Return (x, y) of the center of cell containing provided text 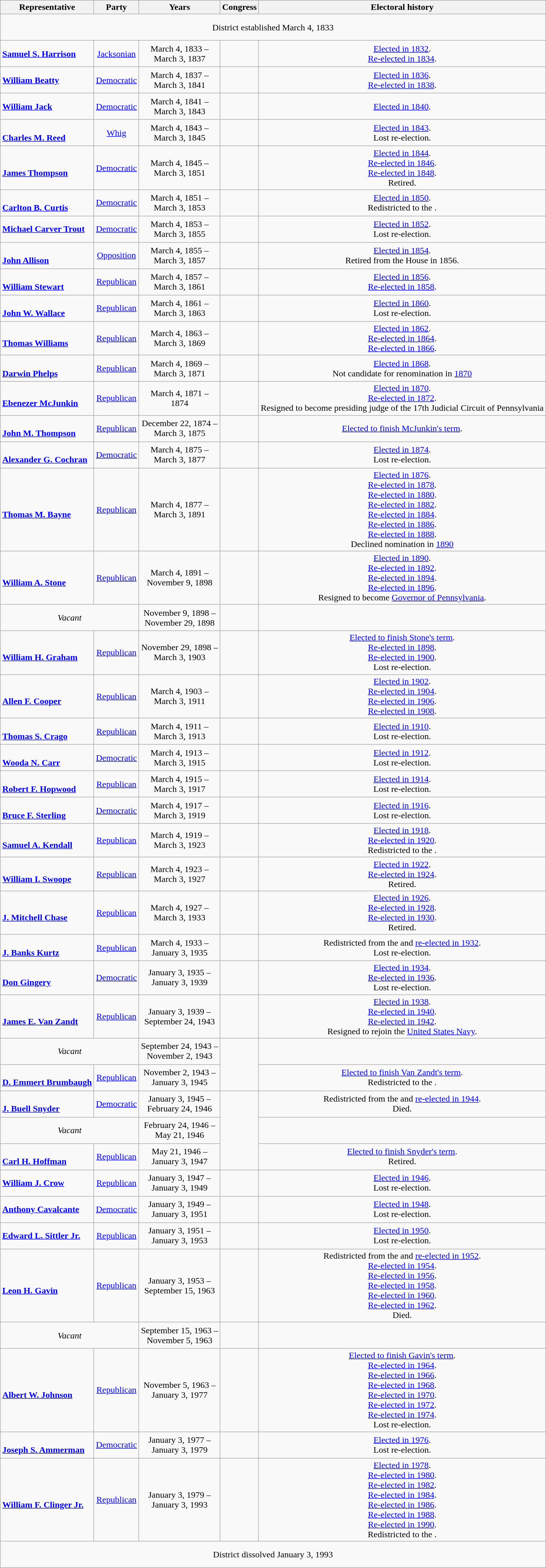
March 4, 1855 –March 3, 1857 (179, 256)
Elected in 1976.Lost re-election. (402, 1445)
Elected in 1832.Re-elected in 1834. (402, 54)
March 4, 1891 –November 9, 1898 (179, 578)
November 9, 1898 –November 29, 1898 (179, 618)
Elected to finish Van Zandt's term.Redistricted to the . (402, 1078)
William J. Crow (47, 1183)
November 2, 1943 –January 3, 1945 (179, 1078)
March 4, 1843 –March 3, 1845 (179, 133)
Elected in 1918.Re-elected in 1920.Redistricted to the . (402, 840)
District dissolved January 3, 1993 (273, 1554)
March 4, 1913 –March 3, 1915 (179, 757)
Elected in 1874.Lost re-election. (402, 455)
January 3, 1939 –September 24, 1943 (179, 1016)
John M. Thompson (47, 428)
Elected to finish McJunkin's term. (402, 428)
January 3, 1949 –January 3, 1951 (179, 1210)
Elected in 1890.Re-elected in 1892.Re-elected in 1894.Re-elected in 1896.Resigned to become Governor of Pennsylvania. (402, 578)
Anthony Cavalcante (47, 1210)
Elected in 1860.Lost re-election. (402, 308)
March 4, 1915 –March 3, 1917 (179, 784)
Thomas S. Crago (47, 731)
January 3, 1935 –January 3, 1939 (179, 977)
Elected in 1938.Re-elected in 1940.Re-elected in 1942.Resigned to rejoin the United States Navy. (402, 1016)
Elected in 1914.Lost re-election. (402, 784)
January 3, 1947 –January 3, 1949 (179, 1183)
Samuel S. Harrison (47, 54)
Thomas Williams (47, 338)
John W. Wallace (47, 308)
Jacksonian (116, 54)
November 29, 1898 –March 3, 1903 (179, 652)
Elected in 1854.Retired from the House in 1856. (402, 256)
Elected in 1912.Lost re-election. (402, 757)
William A. Stone (47, 578)
Alexander G. Cochran (47, 455)
December 22, 1874 –March 3, 1875 (179, 428)
Thomas M. Bayne (47, 510)
Carlton B. Curtis (47, 203)
Ebenezer McJunkin (47, 398)
Elected to finish Stone's term.Re-elected in 1898.Re-elected in 1900.Lost re-election. (402, 652)
Bruce F. Sterling (47, 810)
Allen F. Cooper (47, 696)
Elected in 1926.Re-elected in 1928.Re-elected in 1930.Retired. (402, 912)
March 4, 1833 –March 3, 1837 (179, 54)
J. Banks Kurtz (47, 947)
Don Gingery (47, 977)
Elected in 1910.Lost re-election. (402, 731)
Michael Carver Trout (47, 229)
William F. Clinger Jr. (47, 1500)
February 24, 1946 –May 21, 1946 (179, 1131)
Charles M. Reed (47, 133)
Elected to finish Snyder's term.Retired. (402, 1157)
March 4, 1853 –March 3, 1855 (179, 229)
March 4, 1837 –March 3, 1841 (179, 80)
March 4, 1861 –March 3, 1863 (179, 308)
James E. Van Zandt (47, 1016)
William I. Swoope (47, 874)
January 3, 1945 –February 24, 1946 (179, 1104)
Leon H. Gavin (47, 1286)
D. Emmert Brumbaugh (47, 1078)
William Stewart (47, 282)
Darwin Phelps (47, 368)
Elected in 1946.Lost re-election. (402, 1183)
Elected in 1870.Re-elected in 1872.Resigned to become presiding judge of the 17th Judicial Circuit of Pennsylvania (402, 398)
Samuel A. Kendall (47, 840)
Elected in 1868.Not candidate for renomination in 1870 (402, 368)
March 4, 1875 –March 3, 1877 (179, 455)
Representative (47, 7)
Wooda N. Carr (47, 757)
William Jack (47, 107)
Elected in 1850.Redistricted to the . (402, 203)
Redistricted from the and re-elected in 1944. Died. (402, 1104)
Albert W. Johnson (47, 1390)
March 4, 1933 –January 3, 1935 (179, 947)
March 4, 1841 –March 3, 1843 (179, 107)
September 15, 1963 –November 5, 1963 (179, 1336)
District established March 4, 1833 (273, 27)
January 3, 1979 –January 3, 1993 (179, 1500)
William Beatty (47, 80)
Years (179, 7)
William H. Graham (47, 652)
November 5, 1963 –January 3, 1977 (179, 1390)
Elected in 1836.Re-elected in 1838. (402, 80)
May 21, 1946 –January 3, 1947 (179, 1157)
Party (116, 7)
January 3, 1951 –January 3, 1953 (179, 1236)
March 4, 1927 –March 3, 1933 (179, 912)
March 4, 1851 –March 3, 1853 (179, 203)
March 4, 1903 –March 3, 1911 (179, 696)
Elected in 1916.Lost re-election. (402, 810)
Redistricted from the and re-elected in 1952.Re-elected in 1954.Re-elected in 1956.Re-elected in 1958.Re-elected in 1960.Re-elected in 1962.Died. (402, 1286)
Elected in 1843.Lost re-election. (402, 133)
March 4, 1911 –March 3, 1913 (179, 731)
Elected in 1922.Re-elected in 1924.Retired. (402, 874)
March 4, 1917 –March 3, 1919 (179, 810)
Elected in 1852.Lost re-election. (402, 229)
March 4, 1877 –March 3, 1891 (179, 510)
March 4, 1857 –March 3, 1861 (179, 282)
Redistricted from the and re-elected in 1932.Lost re-election. (402, 947)
Elected in 1862.Re-elected in 1864.Re-elected in 1866. (402, 338)
J. Mitchell Chase (47, 912)
January 3, 1953 –September 15, 1963 (179, 1286)
Whig (116, 133)
March 4, 1845 –March 3, 1851 (179, 168)
September 24, 1943 –November 2, 1943 (179, 1051)
James Thompson (47, 168)
March 4, 1923 –March 3, 1927 (179, 874)
March 4, 1871 –1874 (179, 398)
Elected in 1948.Lost re-election. (402, 1210)
Congress (239, 7)
Carl H. Hoffman (47, 1157)
March 4, 1869 –March 3, 1871 (179, 368)
Elected in 1902.Re-elected in 1904.Re-elected in 1906.Re-elected in 1908. (402, 696)
Joseph S. Ammerman (47, 1445)
Elected in 1934.Re-elected in 1936.Lost re-election. (402, 977)
Opposition (116, 256)
J. Buell Snyder (47, 1104)
Robert F. Hopwood (47, 784)
John Allison (47, 256)
Electoral history (402, 7)
March 4, 1919 –March 3, 1923 (179, 840)
Elected in 1950.Lost re-election. (402, 1236)
Edward L. Sittler Jr. (47, 1236)
January 3, 1977 –January 3, 1979 (179, 1445)
Elected in 1856.Re-elected in 1858. (402, 282)
Elected in 1840. (402, 107)
March 4, 1863 –March 3, 1869 (179, 338)
Elected in 1844.Re-elected in 1846.Re-elected in 1848.Retired. (402, 168)
